Detect which cell encompasses the target text, then output its (X, Y) center coordinate. 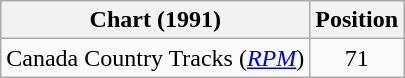
Canada Country Tracks (RPM) (156, 58)
Chart (1991) (156, 20)
71 (357, 58)
Position (357, 20)
